Return [x, y] of the center of cell containing provided text 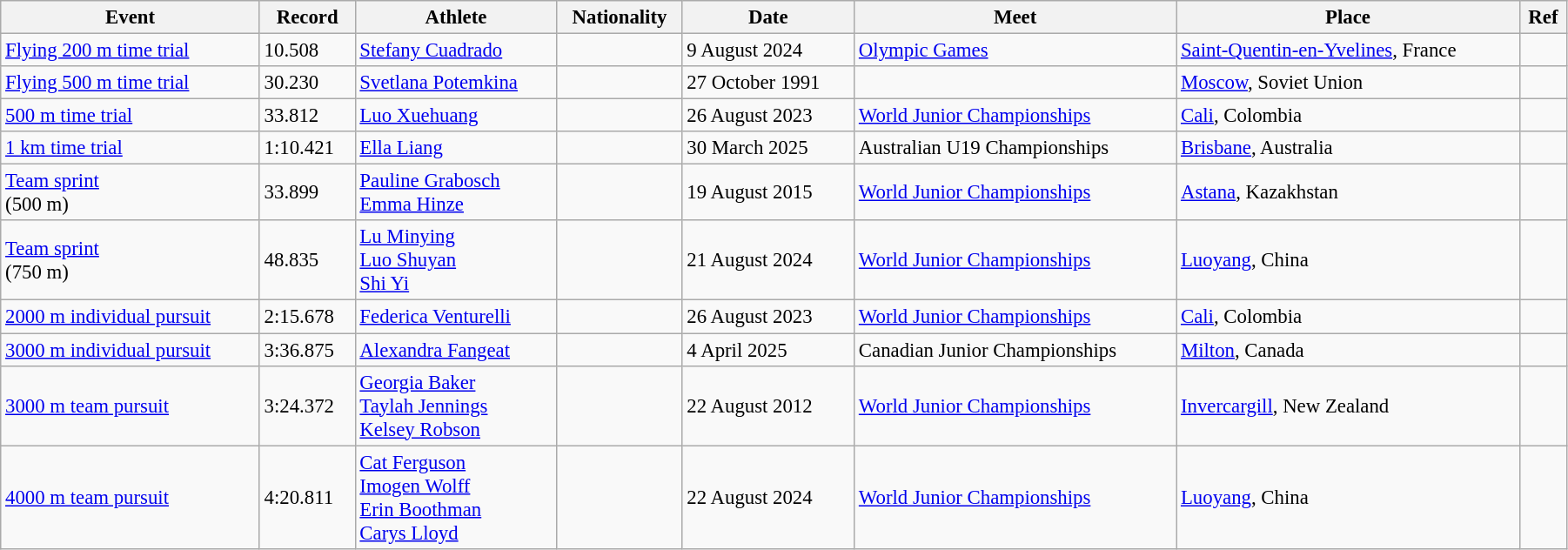
30.230 [307, 83]
Stefany Cuadrado [456, 50]
4000 m team pursuit [131, 498]
Moscow, Soviet Union [1349, 83]
Flying 500 m time trial [131, 83]
Flying 200 m time trial [131, 50]
3:36.875 [307, 350]
Milton, Canada [1349, 350]
500 m time trial [131, 116]
27 October 1991 [768, 83]
3000 m individual pursuit [131, 350]
Astana, Kazakhstan [1349, 193]
Canadian Junior Championships [1015, 350]
1 km time trial [131, 148]
Invercargill, New Zealand [1349, 406]
Georgia BakerTaylah JenningsKelsey Robson [456, 406]
Saint-Quentin-en-Yvelines, France [1349, 50]
Pauline GraboschEmma Hinze [456, 193]
Alexandra Fangeat [456, 350]
19 August 2015 [768, 193]
Nationality [620, 17]
2:15.678 [307, 317]
4:20.811 [307, 498]
Australian U19 Championships [1015, 148]
30 March 2025 [768, 148]
33.812 [307, 116]
Date [768, 17]
Federica Venturelli [456, 317]
22 August 2024 [768, 498]
Cat FergusonImogen WolffErin BoothmanCarys Lloyd [456, 498]
21 August 2024 [768, 261]
48.835 [307, 261]
22 August 2012 [768, 406]
Record [307, 17]
Team sprint(500 m) [131, 193]
1:10.421 [307, 148]
Svetlana Potemkina [456, 83]
Brisbane, Australia [1349, 148]
3:24.372 [307, 406]
Lu MinyingLuo ShuyanShi Yi [456, 261]
33.899 [307, 193]
Team sprint(750 m) [131, 261]
2000 m individual pursuit [131, 317]
Athlete [456, 17]
Place [1349, 17]
Event [131, 17]
10.508 [307, 50]
Meet [1015, 17]
Luo Xuehuang [456, 116]
Ref [1543, 17]
3000 m team pursuit [131, 406]
Olympic Games [1015, 50]
9 August 2024 [768, 50]
Ella Liang [456, 148]
4 April 2025 [768, 350]
